Locate the cell with the specified text and output its (X, Y) center coordinate. 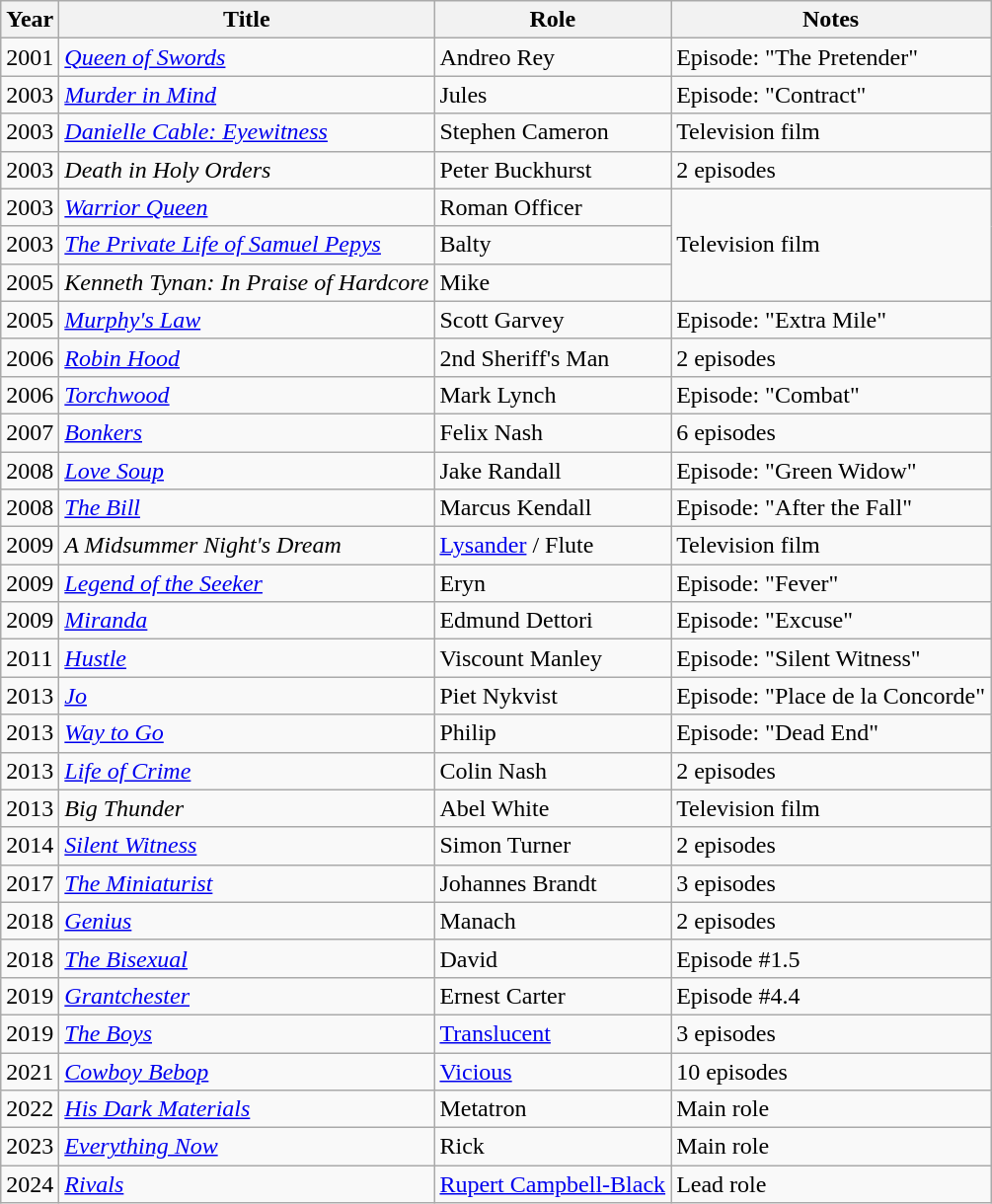
Johannes Brandt (553, 883)
Miranda (247, 621)
Andreo Rey (553, 57)
2001 (30, 57)
2021 (30, 1071)
David (553, 958)
Episode: "Contract" (831, 95)
The Boys (247, 1033)
Lysander / Flute (553, 546)
Ernest Carter (553, 996)
Mike (553, 282)
Episode: "Excuse" (831, 621)
Edmund Dettori (553, 621)
Rivals (247, 1184)
10 episodes (831, 1071)
Hustle (247, 658)
Role (553, 20)
2007 (30, 432)
Queen of Swords (247, 57)
Murder in Mind (247, 95)
Balty (553, 245)
Episode: "Fever" (831, 583)
Silent Witness (247, 846)
6 episodes (831, 432)
Kenneth Tynan: In Praise of Hardcore (247, 282)
Philip (553, 733)
Lead role (831, 1184)
Legend of the Seeker (247, 583)
2022 (30, 1109)
Translucent (553, 1033)
Murphy's Law (247, 320)
2023 (30, 1147)
Peter Buckhurst (553, 170)
Felix Nash (553, 432)
2011 (30, 658)
2nd Sheriff's Man (553, 357)
Viscount Manley (553, 658)
Episode: "Dead End" (831, 733)
Episode: "Place de la Concorde" (831, 696)
Genius (247, 921)
The Bill (247, 508)
Jo (247, 696)
Life of Crime (247, 771)
Robin Hood (247, 357)
Torchwood (247, 395)
2014 (30, 846)
Year (30, 20)
2017 (30, 883)
Way to Go (247, 733)
Death in Holy Orders (247, 170)
Scott Garvey (553, 320)
Everything Now (247, 1147)
Eryn (553, 583)
Manach (553, 921)
Mark Lynch (553, 395)
Jake Randall (553, 471)
Grantchester (247, 996)
Episode: "The Pretender" (831, 57)
The Private Life of Samuel Pepys (247, 245)
Piet Nykvist (553, 696)
Simon Turner (553, 846)
Cowboy Bebop (247, 1071)
Episode: "Extra Mile" (831, 320)
Jules (553, 95)
His Dark Materials (247, 1109)
Danielle Cable: Eyewitness (247, 132)
A Midsummer Night's Dream (247, 546)
Episode: "After the Fall" (831, 508)
Episode: "Green Widow" (831, 471)
Love Soup (247, 471)
Rick (553, 1147)
Episode: "Combat" (831, 395)
Title (247, 20)
Episode: "Silent Witness" (831, 658)
Bonkers (247, 432)
Big Thunder (247, 808)
Notes (831, 20)
Rupert Campbell-Black (553, 1184)
Episode #1.5 (831, 958)
The Bisexual (247, 958)
Colin Nash (553, 771)
Warrior Queen (247, 207)
Metatron (553, 1109)
Roman Officer (553, 207)
Vicious (553, 1071)
The Miniaturist (247, 883)
2024 (30, 1184)
Episode #4.4 (831, 996)
Stephen Cameron (553, 132)
Marcus Kendall (553, 508)
Abel White (553, 808)
